Find where the given text appears and provide that cell's center as [X, Y] coordinate. 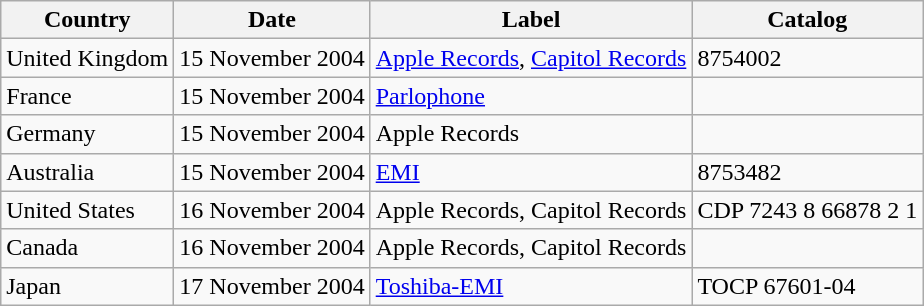
Japan [88, 286]
Date [272, 20]
EMI [531, 172]
United Kingdom [88, 58]
France [88, 96]
Catalog [808, 20]
Germany [88, 134]
17 November 2004 [272, 286]
United States [88, 210]
Parlophone [531, 96]
CDP 7243 8 66878 2 1 [808, 210]
Label [531, 20]
TOCP 67601-04 [808, 286]
8753482 [808, 172]
Apple Records [531, 134]
8754002 [808, 58]
Australia [88, 172]
Country [88, 20]
Toshiba-EMI [531, 286]
Canada [88, 248]
